Extract the [x, y] coordinate from the center of the cell holding the provided text.  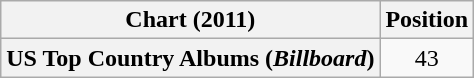
Chart (2011) [190, 20]
Position [427, 20]
43 [427, 58]
US Top Country Albums (Billboard) [190, 58]
